Determine the [x, y] coordinate at the center of the cell enclosing the given text.  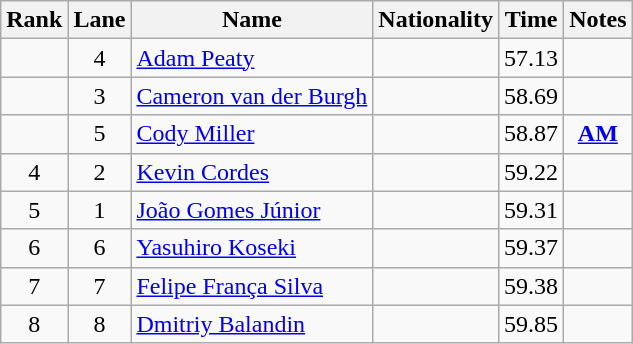
Dmitriy Balandin [252, 324]
2 [100, 172]
João Gomes Júnior [252, 210]
Kevin Cordes [252, 172]
58.69 [532, 96]
Lane [100, 20]
3 [100, 96]
59.38 [532, 286]
Cameron van der Burgh [252, 96]
59.31 [532, 210]
AM [598, 134]
1 [100, 210]
Notes [598, 20]
Cody Miller [252, 134]
58.87 [532, 134]
Rank [34, 20]
Yasuhiro Koseki [252, 248]
59.37 [532, 248]
Name [252, 20]
59.85 [532, 324]
59.22 [532, 172]
Adam Peaty [252, 58]
57.13 [532, 58]
Nationality [436, 20]
Time [532, 20]
Felipe França Silva [252, 286]
